Return (X, Y) of the center of cell containing provided text 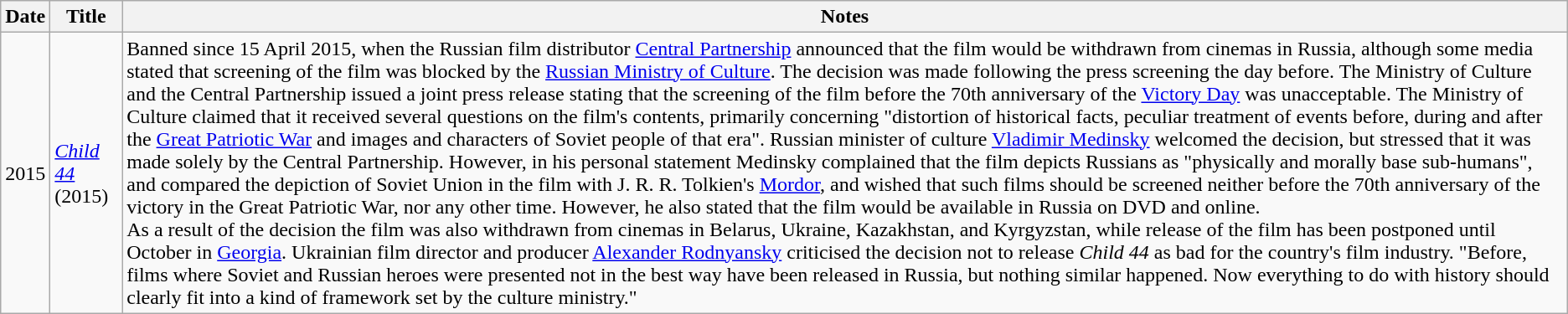
Notes (845, 17)
2015 (25, 172)
Title (86, 17)
Date (25, 17)
Child 44 (2015) (86, 172)
